Determine the [X, Y] coordinate at the center of the cell enclosing the given text.  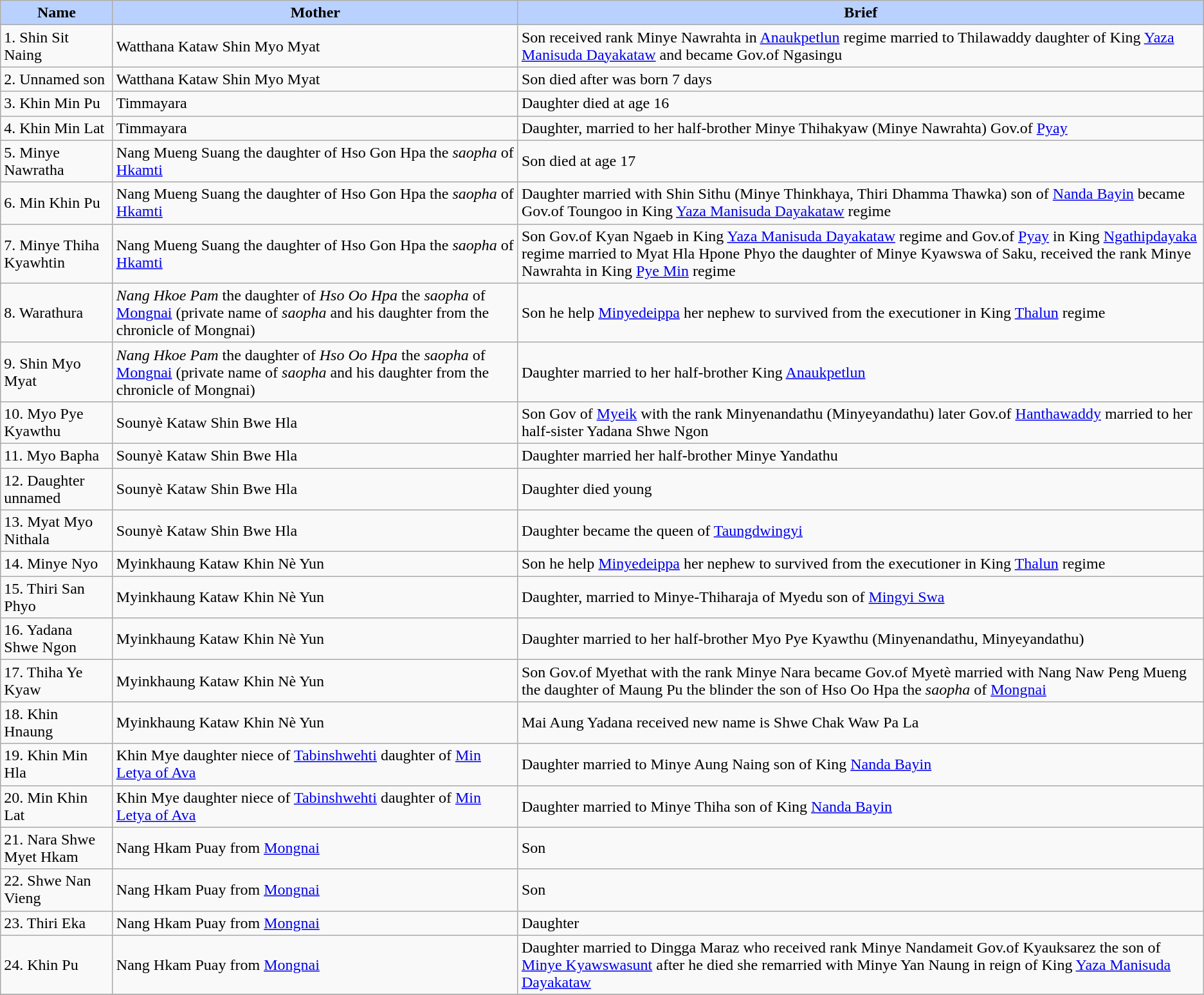
24. Khin Pu [57, 965]
1. Shin Sit Naing [57, 46]
17. Thiha Ye Kyaw [57, 680]
Brief [861, 13]
6. Min Khin Pu [57, 203]
Son Gov of Myeik with the rank Minyenandathu (Minyeyandathu) later Gov.of Hanthawaddy married to her half-sister Yadana Shwe Ngon [861, 422]
10. Myo Pye Kyawthu [57, 422]
13. Myat Myo Nithala [57, 531]
Daughter [861, 923]
Daughter died young [861, 489]
Son died at age 17 [861, 161]
Name [57, 13]
19. Khin Min Hla [57, 764]
8. Warathura [57, 313]
Daughter married her half-brother Minye Yandathu [861, 455]
Daughter, married to Minye-Thiharaja of Myedu son of Mingyi Swa [861, 597]
Mother [315, 13]
20. Min Khin Lat [57, 807]
23. Thiri Eka [57, 923]
7. Minye Thiha Kyawhtin [57, 253]
Daughter became the queen of Taungdwingyi [861, 531]
Daughter died at age 16 [861, 104]
22. Shwe Nan Vieng [57, 890]
21. Nara Shwe Myet Hkam [57, 848]
3. Khin Min Pu [57, 104]
14. Minye Nyo [57, 564]
Son received rank Minye Nawrahta in Anaukpetlun regime married to Thilawaddy daughter of King Yaza Manisuda Dayakataw and became Gov.of Ngasingu [861, 46]
4. Khin Min Lat [57, 128]
2. Unnamed son [57, 79]
Daughter married to Minye Thiha son of King Nanda Bayin [861, 807]
Daughter, married to her half-brother Minye Thihakyaw (Minye Nawrahta) Gov.of Pyay [861, 128]
16. Yadana Shwe Ngon [57, 639]
9. Shin Myo Myat [57, 372]
Daughter married to her half-brother King Anaukpetlun [861, 372]
18. Khin Hnaung [57, 723]
Son died after was born 7 days [861, 79]
Mai Aung Yadana received new name is Shwe Chak Waw Pa La [861, 723]
11. Myo Bapha [57, 455]
Daughter married to Minye Aung Naing son of King Nanda Bayin [861, 764]
5. Minye Nawratha [57, 161]
Daughter married to her half-brother Myo Pye Kyawthu (Minyenandathu, Minyeyandathu) [861, 639]
15. Thiri San Phyo [57, 597]
12. Daughter unnamed [57, 489]
